Capture the cell that displays the provided text and extract its (X, Y) central coordinate. 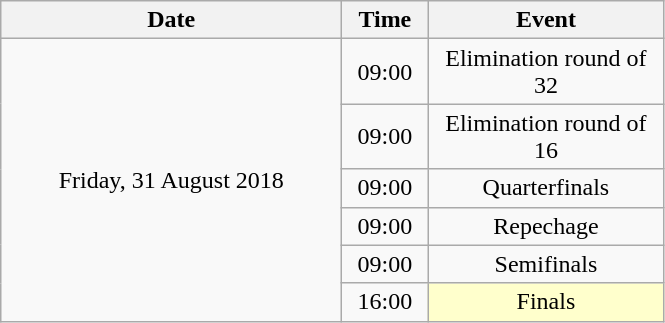
Friday, 31 August 2018 (172, 180)
Event (546, 20)
Finals (546, 302)
Semifinals (546, 264)
Elimination round of 32 (546, 72)
Time (385, 20)
Date (172, 20)
Quarterfinals (546, 188)
Repechage (546, 226)
16:00 (385, 302)
Elimination round of 16 (546, 136)
